Determine the [x, y] coordinate at the center of the cell enclosing the given text.  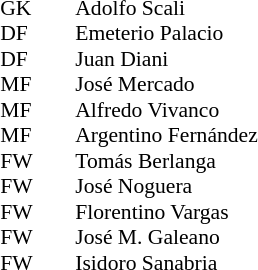
Juan Diani [166, 59]
Emeterio Palacio [166, 33]
José M. Galeano [166, 237]
Argentino Fernández [166, 135]
Tomás Berlanga [166, 161]
José Mercado [166, 85]
Alfredo Vivanco [166, 110]
Florentino Vargas [166, 212]
José Noguera [166, 187]
